Capture the cell that displays the provided text and extract its (x, y) central coordinate. 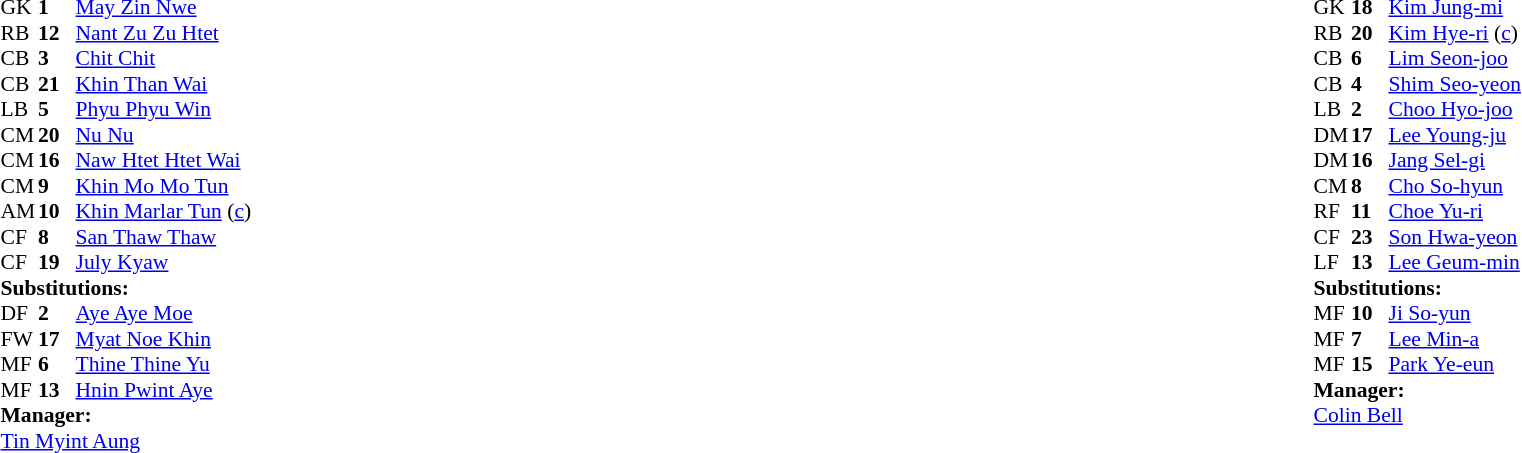
Hnin Pwint Aye (164, 390)
9 (57, 186)
Choo Hyo-joo (1454, 109)
Thine Thine Yu (164, 365)
21 (57, 84)
LF (1332, 263)
Nu Nu (164, 135)
Phyu Phyu Win (164, 109)
July Kyaw (164, 263)
Shim Seo-yeon (1454, 84)
RF (1332, 211)
Chit Chit (164, 59)
Lee Young-ju (1454, 135)
Choe Yu-ri (1454, 211)
Lee Min-a (1454, 339)
Myat Noe Khin (164, 339)
Nant Zu Zu Htet (164, 33)
11 (1370, 211)
7 (1370, 339)
Son Hwa-yeon (1454, 237)
Lee Geum-min (1454, 263)
Kim Hye-ri (c) (1454, 33)
Colin Bell (1417, 415)
DF (19, 313)
4 (1370, 84)
15 (1370, 365)
FW (19, 339)
Jang Sel-gi (1454, 161)
3 (57, 59)
Park Ye-eun (1454, 365)
Naw Htet Htet Wai (164, 161)
Khin Mo Mo Tun (164, 186)
Cho So-hyun (1454, 186)
Khin Than Wai (164, 84)
AM (19, 211)
San Thaw Thaw (164, 237)
Khin Marlar Tun (c) (164, 211)
Aye Aye Moe (164, 313)
Ji So-yun (1454, 313)
Lim Seon-joo (1454, 59)
12 (57, 33)
19 (57, 263)
5 (57, 109)
23 (1370, 237)
